Detect which cell encompasses the target text, then output its (x, y) center coordinate. 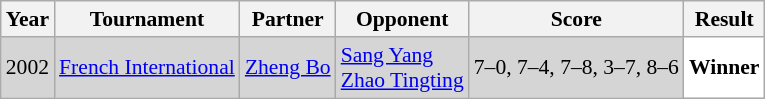
Partner (288, 19)
Sang Yang Zhao Tingting (402, 68)
Zheng Bo (288, 68)
Opponent (402, 19)
Tournament (147, 19)
Year (28, 19)
French International (147, 68)
Winner (724, 68)
2002 (28, 68)
Result (724, 19)
7–0, 7–4, 7–8, 3–7, 8–6 (576, 68)
Score (576, 19)
